For the text-containing cell, return its midpoint in [X, Y] coordinate format. 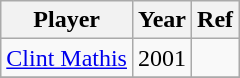
2001 [162, 58]
Player [67, 20]
Ref [216, 20]
Clint Mathis [67, 58]
Year [162, 20]
